Extract the (x, y) coordinate from the center of the cell holding the provided text.  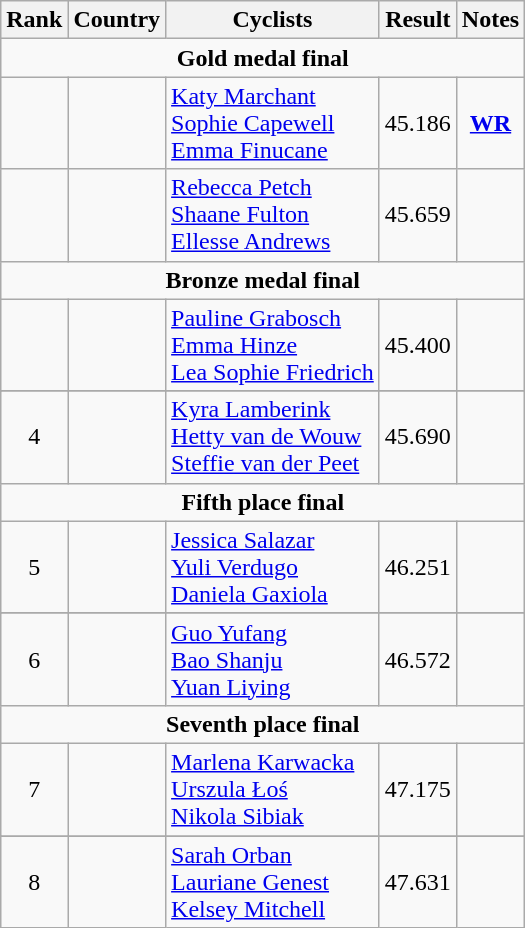
Gold medal final (263, 58)
Country (117, 20)
45.690 (418, 437)
Rank (34, 20)
Cyclists (273, 20)
Notes (490, 20)
8 (34, 882)
Fifth place final (263, 502)
Pauline GraboschEmma HinzeLea Sophie Friedrich (273, 345)
46.251 (418, 567)
Marlena KarwackaUrszula ŁośNikola Sibiak (273, 789)
Jessica SalazarYuli VerdugoDaniela Gaxiola (273, 567)
47.631 (418, 882)
45.186 (418, 123)
45.400 (418, 345)
WR (490, 123)
Sarah OrbanLauriane GenestKelsey Mitchell (273, 882)
7 (34, 789)
46.572 (418, 659)
Bronze medal final (263, 280)
45.659 (418, 215)
6 (34, 659)
Kyra LamberinkHetty van de WouwSteffie van der Peet (273, 437)
Seventh place final (263, 724)
4 (34, 437)
Result (418, 20)
47.175 (418, 789)
Katy MarchantSophie CapewellEmma Finucane (273, 123)
Rebecca PetchShaane FultonEllesse Andrews (273, 215)
5 (34, 567)
Guo YufangBao ShanjuYuan Liying (273, 659)
